Capture the cell that displays the provided text and extract its (X, Y) central coordinate. 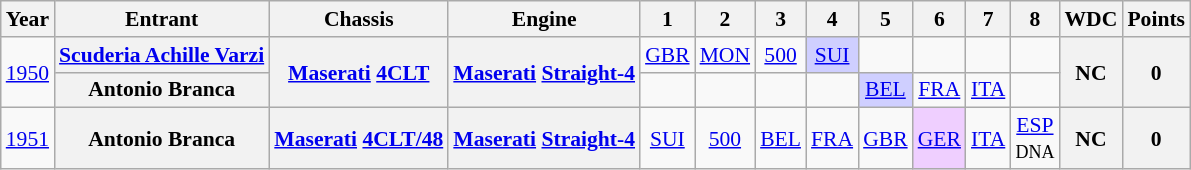
1950 (28, 72)
Year (28, 19)
5 (886, 19)
Chassis (358, 19)
7 (988, 19)
Scuderia Achille Varzi (162, 55)
GER (940, 138)
Points (1156, 19)
Maserati 4CLT/48 (358, 138)
8 (1034, 19)
2 (726, 19)
6 (940, 19)
Engine (544, 19)
1 (668, 19)
WDC (1090, 19)
3 (780, 19)
Maserati 4CLT (358, 72)
4 (832, 19)
Entrant (162, 19)
MON (726, 55)
ESPDNA (1034, 138)
1951 (28, 138)
